Determine the (x, y) coordinate at the center of the cell enclosing the given text.  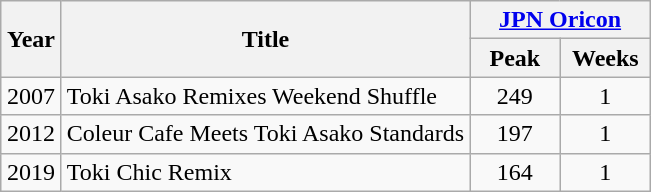
197 (516, 134)
Title (265, 39)
JPN Oricon (560, 20)
Toki Asako Remixes Weekend Shuffle (265, 96)
Toki Chic Remix (265, 172)
Weeks (606, 58)
Coleur Cafe Meets Toki Asako Standards (265, 134)
249 (516, 96)
2007 (32, 96)
164 (516, 172)
Year (32, 39)
2019 (32, 172)
2012 (32, 134)
Peak (516, 58)
